Scan for the cell matching the given text and deliver its [X, Y] coordinate at center. 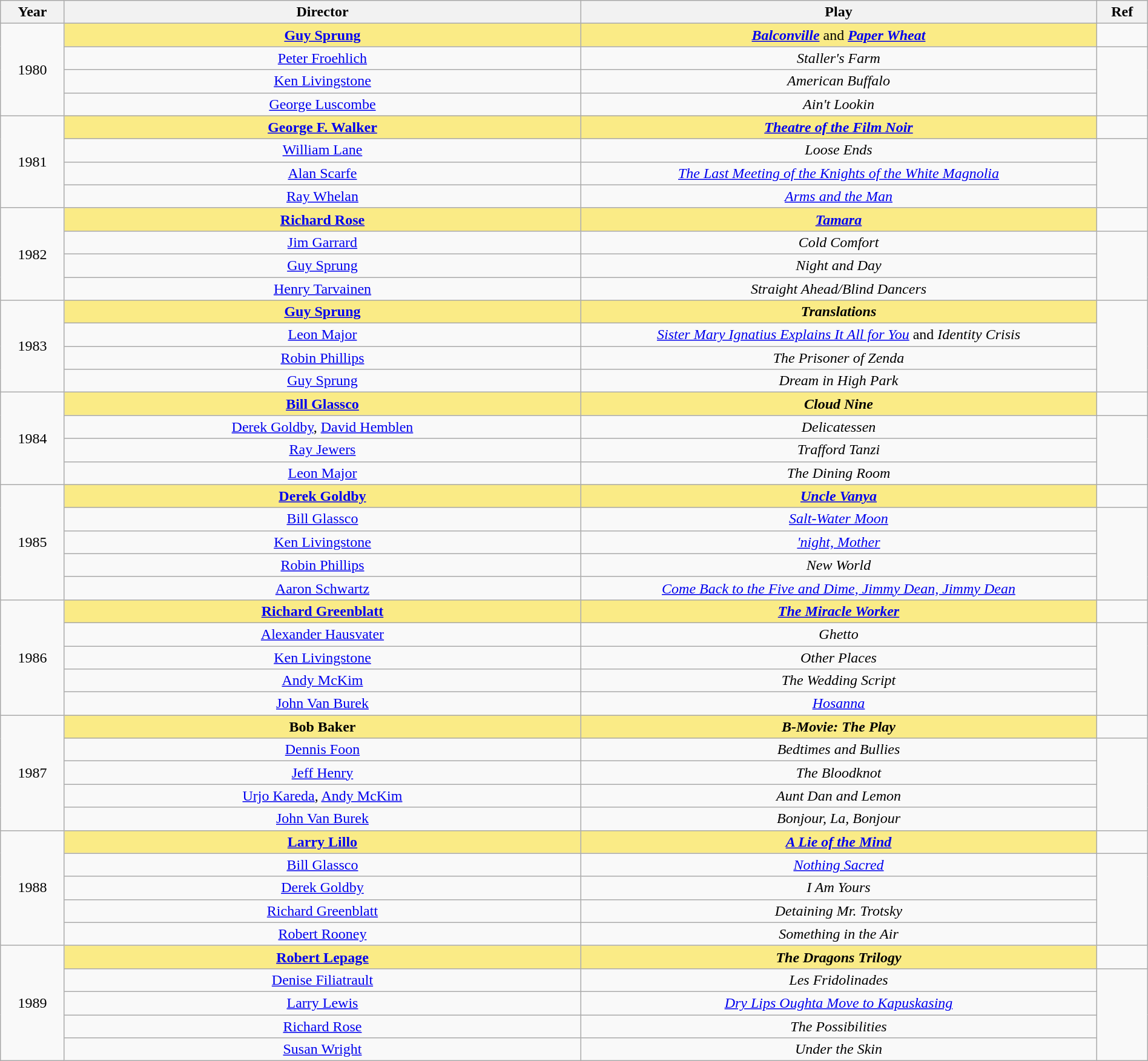
Under the Skin [839, 1049]
Salt-Water Moon [839, 519]
Detaining Mr. Trotsky [839, 911]
Dennis Foon [322, 750]
Straight Ahead/Blind Dancers [839, 289]
Arms and the Man [839, 196]
'night, Mother [839, 542]
The Bloodknot [839, 773]
The Prisoner of Zenda [839, 358]
1980 [33, 70]
1988 [33, 888]
Henry Tarvainen [322, 289]
Jeff Henry [322, 773]
Les Fridolinades [839, 980]
Come Back to the Five and Dime, Jimmy Dean, Jimmy Dean [839, 588]
The Last Meeting of the Knights of the White Magnolia [839, 173]
William Lane [322, 150]
Cold Comfort [839, 242]
Urjo Kareda, Andy McKim [322, 796]
Balconville and Paper Wheat [839, 35]
Susan Wright [322, 1049]
Year [33, 12]
1984 [33, 438]
New World [839, 565]
Dream in High Park [839, 381]
Andy McKim [322, 681]
Ghetto [839, 634]
Jim Garrard [322, 242]
Robert Lepage [322, 957]
Uncle Vanya [839, 496]
George Luscombe [322, 104]
I Am Yours [839, 888]
Bonjour, La, Bonjour [839, 819]
Sister Mary Ignatius Explains It All for You and Identity Crisis [839, 335]
Dry Lips Oughta Move to Kapuskasing [839, 1003]
1985 [33, 542]
Ray Jewers [322, 450]
Nothing Sacred [839, 865]
The Wedding Script [839, 681]
Ray Whelan [322, 196]
George F. Walker [322, 127]
Denise Filiatrault [322, 980]
Aunt Dan and Lemon [839, 796]
B-Movie: The Play [839, 727]
Ain't Lookin [839, 104]
Larry Lillo [322, 842]
A Lie of the Mind [839, 842]
Other Places [839, 657]
Aaron Schwartz [322, 588]
Alexander Hausvater [322, 634]
Cloud Nine [839, 404]
1986 [33, 657]
Theatre of the Film Noir [839, 127]
1983 [33, 346]
Hosanna [839, 704]
Bedtimes and Bullies [839, 750]
Director [322, 12]
Staller's Farm [839, 58]
1989 [33, 1003]
Loose Ends [839, 150]
Peter Froehlich [322, 58]
Translations [839, 312]
Robert Rooney [322, 934]
Delicatessen [839, 427]
The Dragons Trilogy [839, 957]
1981 [33, 162]
Play [839, 12]
The Possibilities [839, 1026]
Night and Day [839, 265]
Something in the Air [839, 934]
1982 [33, 254]
Trafford Tanzi [839, 450]
The Miracle Worker [839, 611]
Ref [1122, 12]
Alan Scarfe [322, 173]
American Buffalo [839, 81]
1987 [33, 773]
Bob Baker [322, 727]
Tamara [839, 219]
Larry Lewis [322, 1003]
Derek Goldby, David Hemblen [322, 427]
The Dining Room [839, 473]
